Find where the given text appears and provide that cell's center as (x, y) coordinate. 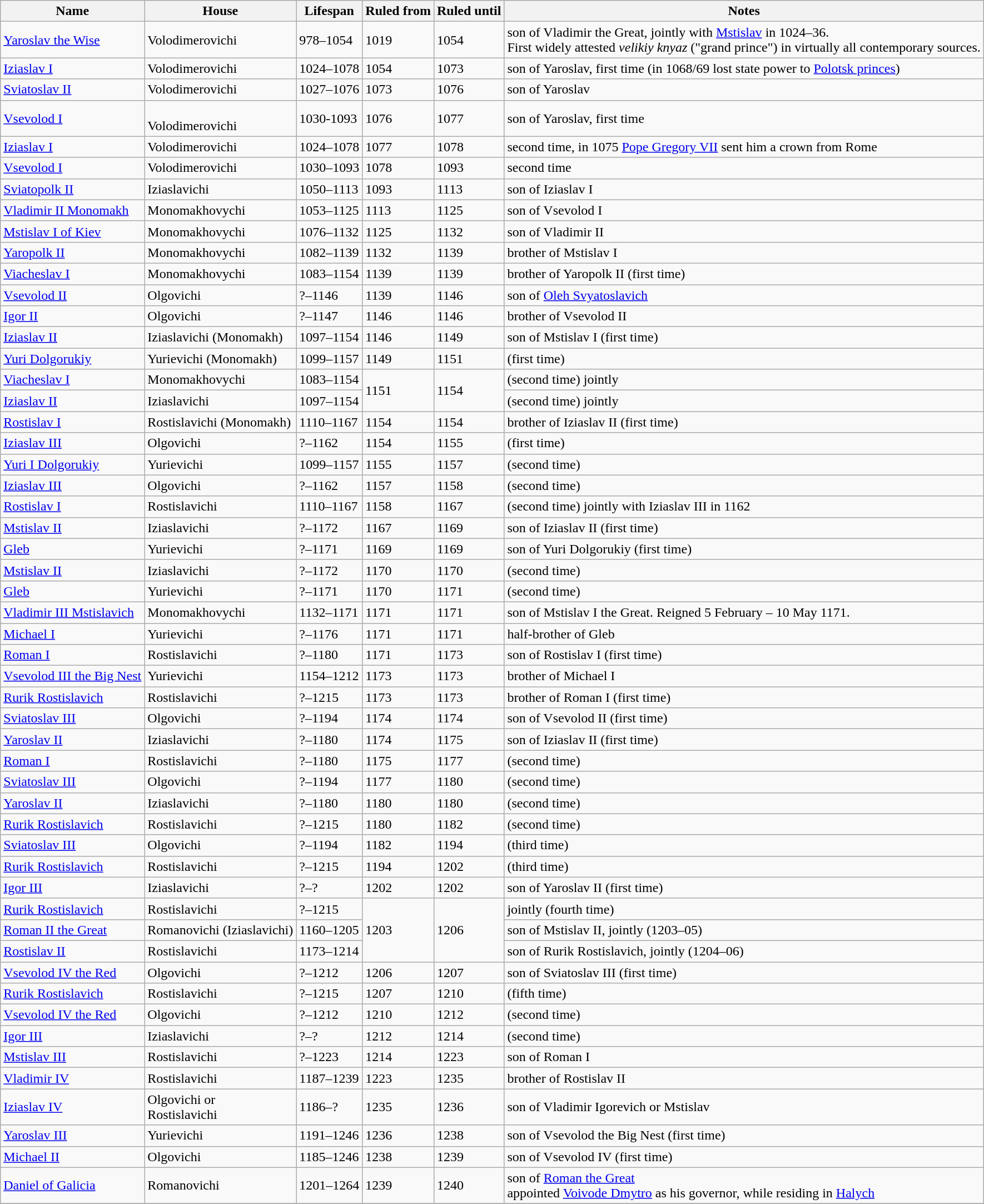
Lifespan (329, 11)
Yurievichi (Monomakh) (220, 359)
Vsevolod III the Big Nest (72, 676)
Michael I (72, 633)
Daniel of Galicia (72, 1186)
son of Rurik Rostislavich, jointly (1204–06) (744, 951)
brother of Vsevolod II (744, 316)
Vladimir IV (72, 1078)
Vladimir II Monomakh (72, 210)
son of Yuri Dolgorukiy (first time) (744, 549)
son of Iziaslav I (744, 189)
son of Vsevolod the Big Nest (first time) (744, 1136)
Yaroslav III (72, 1136)
1027–1076 (329, 90)
Sviatopolk II (72, 189)
1030-1093 (329, 118)
jointly (fourth time) (744, 909)
Yaroslav the Wise (72, 40)
1030–1093 (329, 168)
Mstislav III (72, 1057)
1053–1125 (329, 210)
House (220, 11)
1160–1205 (329, 930)
son of Roman I (744, 1057)
1187–1239 (329, 1078)
(fifth time) (744, 994)
Ruled from (398, 11)
son of Oleh Svyatoslavich (744, 295)
Iziaslavichi (Monomakh) (220, 338)
second time (744, 168)
second time, in 1075 Pope Gregory VII sent him a crown from Rome (744, 147)
son of Yaroslav II (first time) (744, 888)
Name (72, 11)
978–1054 (329, 40)
1186–? (329, 1107)
?–1147 (329, 316)
Romanovichi (220, 1186)
Rostislavichi (Monomakh) (220, 422)
son of Rostislav I (first time) (744, 655)
?–1146 (329, 295)
son of Vsevolod IV (first time) (744, 1157)
son of Sviatoslav III (first time) (744, 973)
1191–1246 (329, 1136)
son of Yaroslav, first time (744, 118)
1173–1214 (329, 951)
brother of Roman I (first time) (744, 697)
1154–1212 (329, 676)
Olgovichi orRostislavichi (220, 1107)
?–1223 (329, 1057)
son of Roman the Greatappointed Voivode Dmytro as his governor, while residing in Halych (744, 1186)
son of Yaroslav (744, 90)
brother of Michael I (744, 676)
son of Vsevolod II (first time) (744, 719)
Mstislav I of Kiev (72, 231)
Notes (744, 11)
son of Mstislav II, jointly (1203–05) (744, 930)
Michael II (72, 1157)
brother of Mstislav I (744, 252)
son of Mstislav I (first time) (744, 338)
Rostislav II (72, 951)
Vladimir III Mstislavich (72, 612)
1019 (398, 40)
1076–1132 (329, 231)
son of Mstislav I the Great. Reigned 5 February – 10 May 1171. (744, 612)
son of Vladimir Igorevich or Mstislav (744, 1107)
son of Yaroslav, first time (in 1068/69 lost state power to Polotsk princes) (744, 68)
1201–1264 (329, 1186)
son of Vladimir II (744, 231)
1132–1171 (329, 612)
1082–1139 (329, 252)
1240 (469, 1186)
brother of Rostislav II (744, 1078)
Igor II (72, 316)
Ruled until (469, 11)
Romanovichi (Iziaslavichi) (220, 930)
1203 (398, 930)
Yuri I Dolgorukiy (72, 464)
?–1176 (329, 633)
brother of Yaropolk II (first time) (744, 274)
brother of Iziaslav II (first time) (744, 422)
(second time) jointly with Iziaslav III in 1162 (744, 507)
Yaropolk II (72, 252)
half-brother of Gleb (744, 633)
Roman II the Great (72, 930)
Sviatoslav II (72, 90)
son of Vsevolod I (744, 210)
Yuri Dolgorukiy (72, 359)
1050–1113 (329, 189)
Vsevolod II (72, 295)
Iziaslav IV (72, 1107)
1185–1246 (329, 1157)
